Pinpoint the cell where the given text exists, returning its [X, Y] midpoint coordinate. 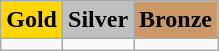
Bronze [176, 20]
Gold [32, 20]
Silver [98, 20]
